Search for the cell housing the specified text and yield its (x, y) center coordinate. 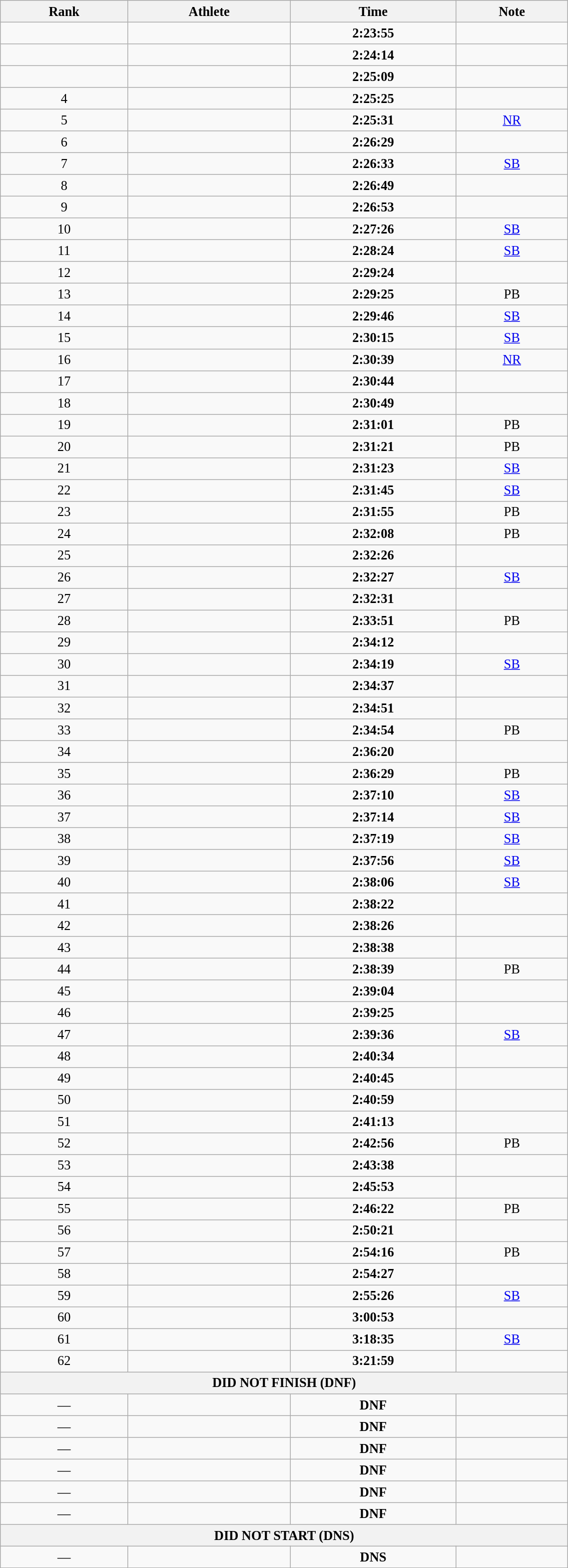
53 (64, 1165)
DNS (374, 1557)
2:31:45 (374, 490)
18 (64, 403)
21 (64, 468)
60 (64, 1317)
2:36:29 (374, 773)
49 (64, 1078)
29 (64, 642)
55 (64, 1208)
51 (64, 1121)
2:32:26 (374, 555)
2:39:25 (374, 1013)
2:32:08 (374, 533)
2:40:34 (374, 1056)
58 (64, 1274)
2:26:29 (374, 142)
2:29:46 (374, 316)
48 (64, 1056)
2:30:15 (374, 338)
2:29:24 (374, 272)
2:30:49 (374, 403)
16 (64, 359)
2:24:14 (374, 54)
27 (64, 599)
33 (64, 729)
2:38:39 (374, 969)
2:30:39 (374, 359)
2:38:26 (374, 925)
2:50:21 (374, 1230)
35 (64, 773)
2:26:53 (374, 207)
2:42:56 (374, 1143)
59 (64, 1296)
42 (64, 925)
Rank (64, 11)
38 (64, 838)
26 (64, 577)
DID NOT FINISH (DNF) (284, 1383)
2:32:31 (374, 599)
14 (64, 316)
9 (64, 207)
2:28:24 (374, 250)
2:37:19 (374, 838)
Time (374, 11)
2:54:27 (374, 1274)
2:23:55 (374, 33)
2:31:21 (374, 446)
44 (64, 969)
17 (64, 381)
2:34:12 (374, 642)
34 (64, 751)
43 (64, 947)
Note (512, 11)
2:34:54 (374, 729)
2:27:26 (374, 229)
2:40:59 (374, 1100)
2:54:16 (374, 1252)
2:31:55 (374, 512)
2:45:53 (374, 1187)
2:41:13 (374, 1121)
19 (64, 425)
2:39:04 (374, 991)
2:25:25 (374, 98)
2:26:33 (374, 163)
62 (64, 1361)
61 (64, 1339)
2:36:20 (374, 751)
2:34:19 (374, 664)
39 (64, 860)
36 (64, 795)
2:55:26 (374, 1296)
23 (64, 512)
2:38:06 (374, 882)
2:39:36 (374, 1034)
25 (64, 555)
30 (64, 664)
2:30:44 (374, 381)
2:31:23 (374, 468)
13 (64, 294)
32 (64, 708)
20 (64, 446)
3:18:35 (374, 1339)
56 (64, 1230)
2:33:51 (374, 621)
DID NOT START (DNS) (284, 1535)
2:32:27 (374, 577)
Athlete (209, 11)
2:26:49 (374, 185)
22 (64, 490)
28 (64, 621)
2:37:14 (374, 817)
2:38:22 (374, 904)
45 (64, 991)
15 (64, 338)
2:46:22 (374, 1208)
37 (64, 817)
11 (64, 250)
2:38:38 (374, 947)
47 (64, 1034)
2:40:45 (374, 1078)
7 (64, 163)
3:21:59 (374, 1361)
4 (64, 98)
46 (64, 1013)
2:25:09 (374, 76)
8 (64, 185)
2:25:31 (374, 120)
2:37:10 (374, 795)
2:29:25 (374, 294)
50 (64, 1100)
10 (64, 229)
41 (64, 904)
57 (64, 1252)
40 (64, 882)
5 (64, 120)
2:37:56 (374, 860)
2:34:51 (374, 708)
31 (64, 686)
12 (64, 272)
54 (64, 1187)
52 (64, 1143)
3:00:53 (374, 1317)
2:34:37 (374, 686)
24 (64, 533)
6 (64, 142)
2:31:01 (374, 425)
2:43:38 (374, 1165)
